Pinpoint the cell where the given text exists, returning its [x, y] midpoint coordinate. 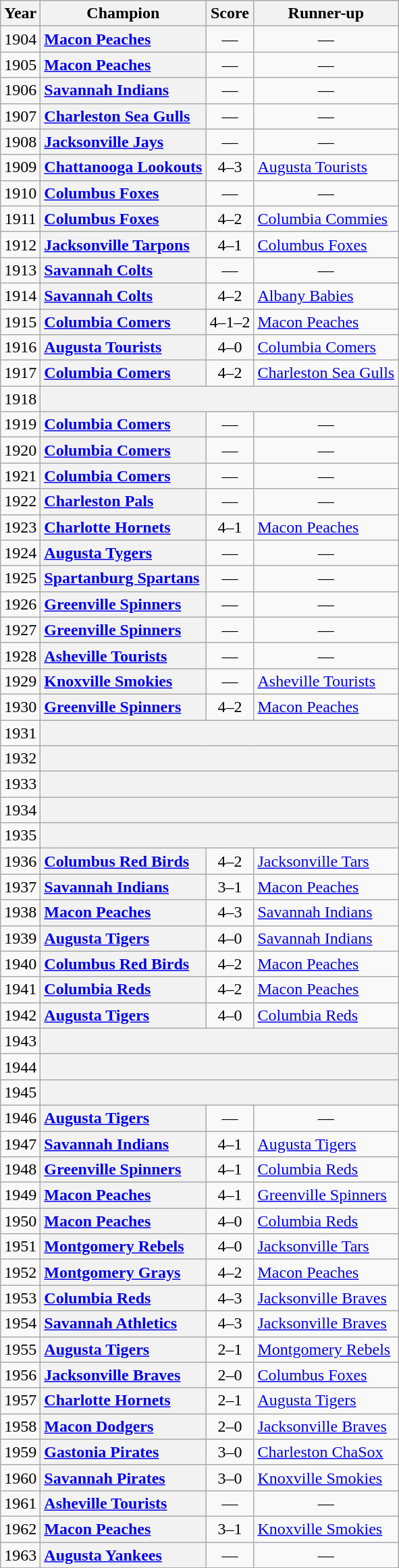
1960 [20, 1478]
1925 [20, 578]
1936 [20, 861]
1918 [20, 399]
Macon Dodgers [123, 1426]
1923 [20, 527]
Albany Babies [326, 296]
1961 [20, 1503]
Runner-up [326, 13]
1915 [20, 322]
1907 [20, 116]
1905 [20, 65]
1911 [20, 219]
1916 [20, 348]
1919 [20, 425]
1950 [20, 1221]
1931 [20, 732]
1922 [20, 502]
4–1–2 [230, 322]
1912 [20, 244]
Jacksonville Jays [123, 142]
Chattanooga Lookouts [123, 167]
1934 [20, 810]
1959 [20, 1452]
1949 [20, 1195]
Charleston Pals [123, 502]
Champion [123, 13]
1930 [20, 707]
Year [20, 13]
1928 [20, 655]
Montgomery Grays [123, 1272]
1942 [20, 1015]
1948 [20, 1170]
1954 [20, 1324]
1933 [20, 784]
Savannah Pirates [123, 1478]
1940 [20, 964]
1938 [20, 913]
1946 [20, 1118]
1932 [20, 759]
1941 [20, 990]
1913 [20, 270]
1914 [20, 296]
1952 [20, 1272]
Score [230, 13]
Augusta Tygers [123, 553]
Gastonia Pirates [123, 1452]
1962 [20, 1529]
1947 [20, 1144]
1927 [20, 630]
1908 [20, 142]
1921 [20, 476]
Augusta Yankees [123, 1555]
1945 [20, 1092]
Spartanburg Spartans [123, 578]
1904 [20, 39]
1944 [20, 1066]
1910 [20, 193]
1963 [20, 1555]
1906 [20, 90]
1920 [20, 450]
1951 [20, 1247]
1937 [20, 887]
Columbia Commies [326, 219]
1939 [20, 938]
Charleston ChaSox [326, 1452]
1909 [20, 167]
1929 [20, 681]
1953 [20, 1298]
1917 [20, 373]
1956 [20, 1375]
1935 [20, 836]
1924 [20, 553]
1943 [20, 1041]
1926 [20, 604]
Jacksonville Tarpons [123, 244]
Savannah Athletics [123, 1324]
1957 [20, 1401]
1955 [20, 1349]
1958 [20, 1426]
